For the text-containing cell, return its midpoint in [x, y] coordinate format. 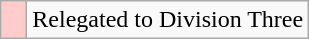
Relegated to Division Three [168, 20]
